Locate the cell with the specified text and output its [X, Y] center coordinate. 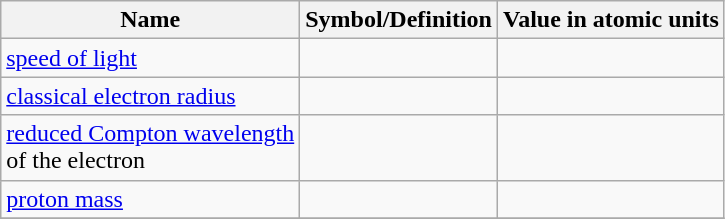
classical electron radius [150, 96]
proton mass [150, 199]
speed of light [150, 58]
reduced Compton wavelength of the electron [150, 148]
Name [150, 20]
Symbol/Definition [399, 20]
Value in atomic units [612, 20]
